For the text-containing cell, return its midpoint in [x, y] coordinate format. 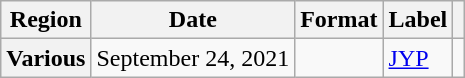
Various [46, 58]
Date [193, 20]
Format [339, 20]
Region [46, 20]
September 24, 2021 [193, 58]
JYP [418, 58]
Label [418, 20]
